Extract the (X, Y) coordinate from the center of the cell holding the provided text.  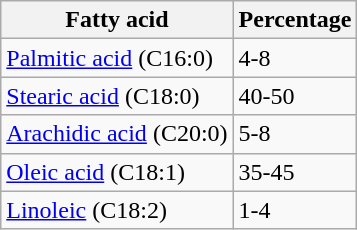
Arachidic acid (C20:0) (117, 134)
40-50 (295, 96)
1-4 (295, 210)
4-8 (295, 58)
Fatty acid (117, 20)
Percentage (295, 20)
35-45 (295, 172)
5-8 (295, 134)
Stearic acid (C18:0) (117, 96)
Oleic acid (C18:1) (117, 172)
Palmitic acid (C16:0) (117, 58)
Linoleic (C18:2) (117, 210)
